For the text-containing cell, return its midpoint in [x, y] coordinate format. 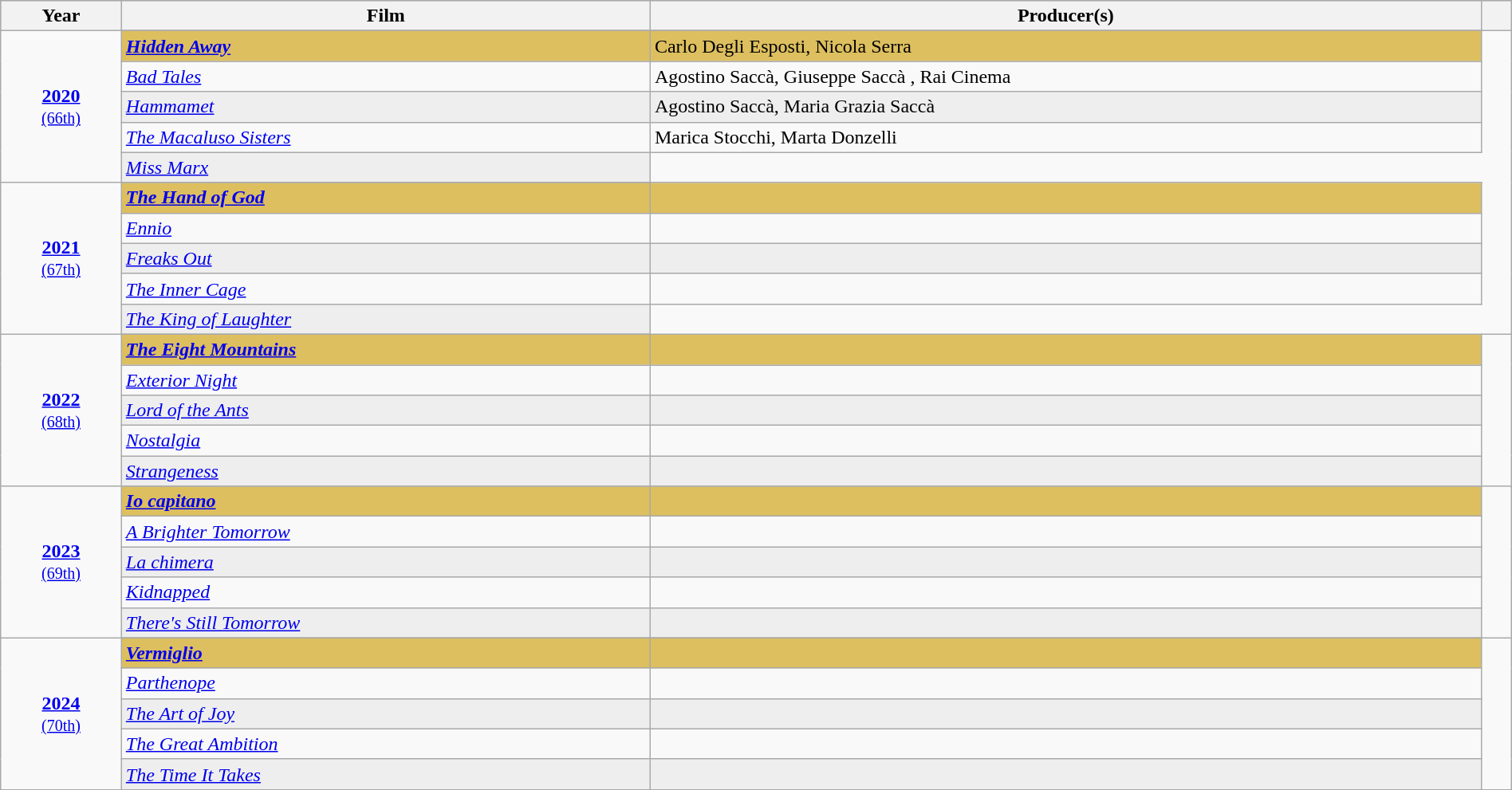
Kidnapped [386, 592]
Carlo Degli Esposti, Nicola Serra [1065, 46]
Bad Tales [386, 77]
Freaks Out [386, 258]
The Eight Mountains [386, 349]
The King of Laughter [386, 319]
Producer(s) [1065, 16]
The Art of Joy [386, 713]
2021(67th) [61, 258]
Miss Marx [386, 167]
Nostalgia [386, 441]
Ennio [386, 228]
There's Still Tomorrow [386, 623]
A Brighter Tomorrow [386, 532]
2022(68th) [61, 410]
Marica Stocchi, Marta Donzelli [1065, 137]
2020(66th) [61, 107]
Year [61, 16]
The Hand of God [386, 198]
Agostino Saccà, Maria Grazia Saccà [1065, 107]
Strangeness [386, 471]
The Great Ambition [386, 744]
La chimera [386, 562]
Hidden Away [386, 46]
Parthenope [386, 683]
Vermiglio [386, 653]
Film [386, 16]
The Macaluso Sisters [386, 137]
2024(70th) [61, 713]
Agostino Saccà, Giuseppe Saccà , Rai Cinema [1065, 77]
Exterior Night [386, 380]
Hammamet [386, 107]
2023(69th) [61, 562]
Lord of the Ants [386, 411]
Io capitano [386, 501]
The Inner Cage [386, 289]
The Time It Takes [386, 774]
